Locate the cell with the specified text and output its (x, y) center coordinate. 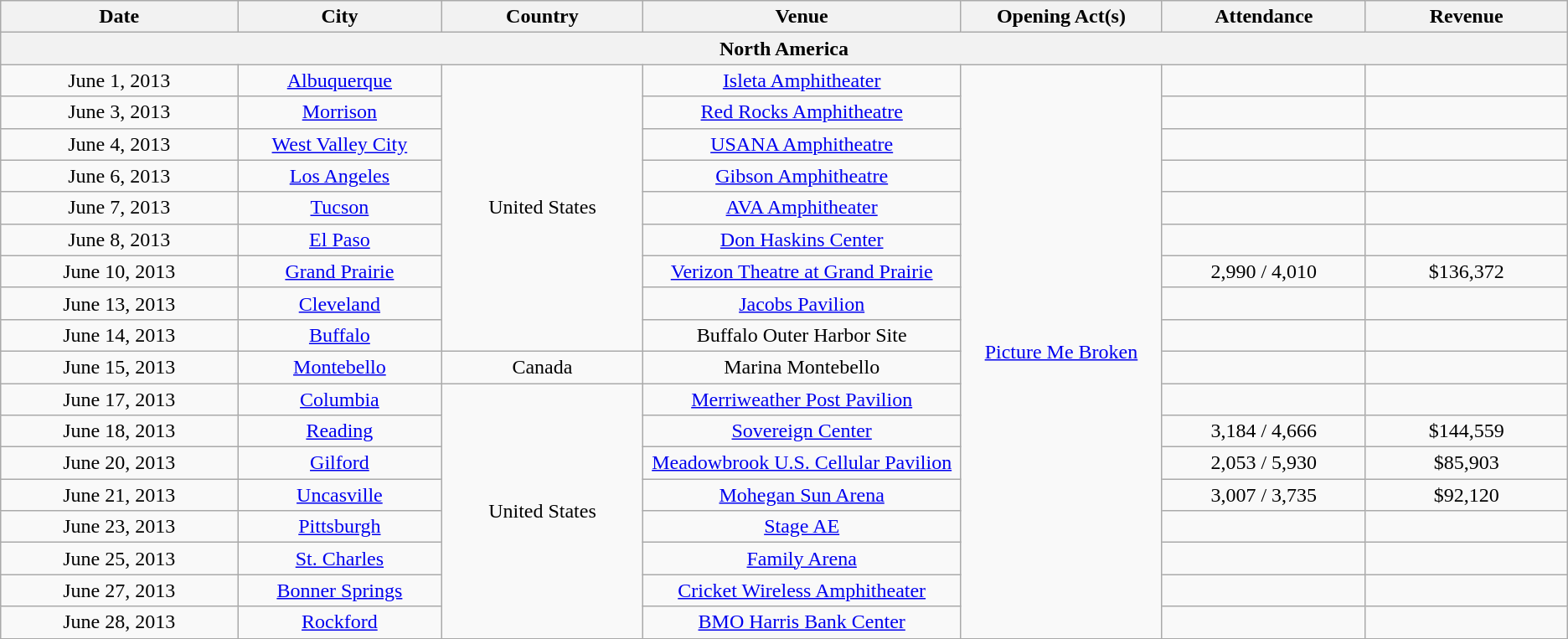
Rockford (340, 622)
Opening Act(s) (1062, 17)
June 20, 2013 (119, 463)
June 8, 2013 (119, 240)
Uncasville (340, 495)
Buffalo Outer Harbor Site (802, 335)
June 15, 2013 (119, 367)
Albuquerque (340, 80)
Meadowbrook U.S. Cellular Pavilion (802, 463)
Gibson Amphitheatre (802, 176)
$85,903 (1466, 463)
Mohegan Sun Arena (802, 495)
2,053 / 5,930 (1263, 463)
$92,120 (1466, 495)
June 1, 2013 (119, 80)
June 6, 2013 (119, 176)
Pittsburgh (340, 527)
El Paso (340, 240)
Jacobs Pavilion (802, 303)
Family Arena (802, 559)
Marina Montebello (802, 367)
Reading (340, 431)
3,184 / 4,666 (1263, 431)
June 18, 2013 (119, 431)
Red Rocks Amphitheatre (802, 112)
June 21, 2013 (119, 495)
June 13, 2013 (119, 303)
Columbia (340, 399)
Cricket Wireless Amphitheater (802, 590)
North America (784, 49)
Buffalo (340, 335)
June 7, 2013 (119, 208)
West Valley City (340, 144)
BMO Harris Bank Center (802, 622)
Isleta Amphitheater (802, 80)
USANA Amphitheatre (802, 144)
June 17, 2013 (119, 399)
June 25, 2013 (119, 559)
June 23, 2013 (119, 527)
Country (543, 17)
Venue (802, 17)
June 27, 2013 (119, 590)
Verizon Theatre at Grand Prairie (802, 271)
Cleveland (340, 303)
Gilford (340, 463)
$144,559 (1466, 431)
Merriweather Post Pavilion (802, 399)
$136,372 (1466, 271)
Canada (543, 367)
AVA Amphitheater (802, 208)
Picture Me Broken (1062, 352)
Sovereign Center (802, 431)
June 4, 2013 (119, 144)
Date (119, 17)
Grand Prairie (340, 271)
Attendance (1263, 17)
2,990 / 4,010 (1263, 271)
St. Charles (340, 559)
Morrison (340, 112)
June 3, 2013 (119, 112)
Montebello (340, 367)
June 28, 2013 (119, 622)
Tucson (340, 208)
Don Haskins Center (802, 240)
Stage AE (802, 527)
Los Angeles (340, 176)
3,007 / 3,735 (1263, 495)
June 10, 2013 (119, 271)
Revenue (1466, 17)
City (340, 17)
Bonner Springs (340, 590)
June 14, 2013 (119, 335)
